Determine the [X, Y] coordinate at the center of the cell enclosing the given text.  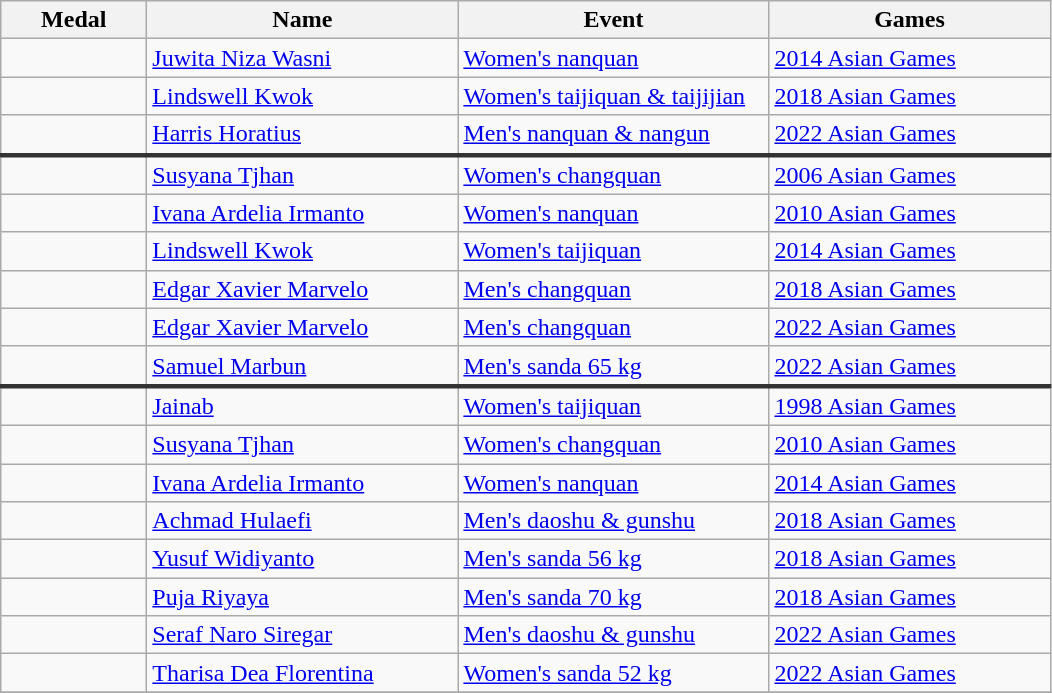
Puja Riyaya [302, 597]
Name [302, 20]
Men's sanda 65 kg [614, 366]
Yusuf Widiyanto [302, 559]
Event [614, 20]
Men's sanda 70 kg [614, 597]
Medal [74, 20]
Achmad Hulaefi [302, 521]
Tharisa Dea Florentina [302, 673]
Jainab [302, 406]
Women's sanda 52 kg [614, 673]
Seraf Naro Siregar [302, 635]
Samuel Marbun [302, 366]
Men's sanda 56 kg [614, 559]
1998 Asian Games [910, 406]
Harris Horatius [302, 135]
2006 Asian Games [910, 174]
Men's nanquan & nangun [614, 135]
Juwita Niza Wasni [302, 58]
Games [910, 20]
Women's taijiquan & taijijian [614, 96]
